Pinpoint the cell where the given text exists, returning its (x, y) midpoint coordinate. 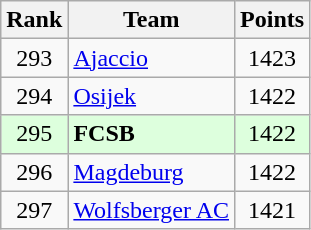
293 (34, 58)
Osijek (152, 96)
Team (152, 20)
Magdeburg (152, 172)
297 (34, 210)
Rank (34, 20)
Points (272, 20)
1421 (272, 210)
1423 (272, 58)
294 (34, 96)
296 (34, 172)
FCSB (152, 134)
Ajaccio (152, 58)
295 (34, 134)
Wolfsberger AC (152, 210)
